Determine the [X, Y] coordinate at the center of the cell enclosing the given text.  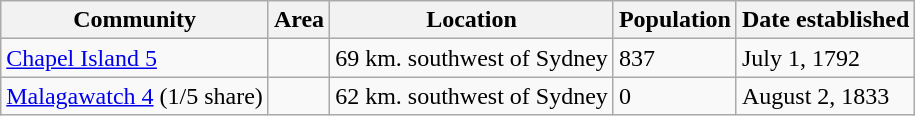
July 1, 1792 [825, 58]
August 2, 1833 [825, 96]
Chapel Island 5 [135, 58]
Malagawatch 4 (1/5 share) [135, 96]
0 [674, 96]
69 km. southwest of Sydney [472, 58]
Location [472, 20]
837 [674, 58]
Date established [825, 20]
62 km. southwest of Sydney [472, 96]
Community [135, 20]
Population [674, 20]
Area [298, 20]
